Extract the [x, y] coordinate from the center of the cell holding the provided text.  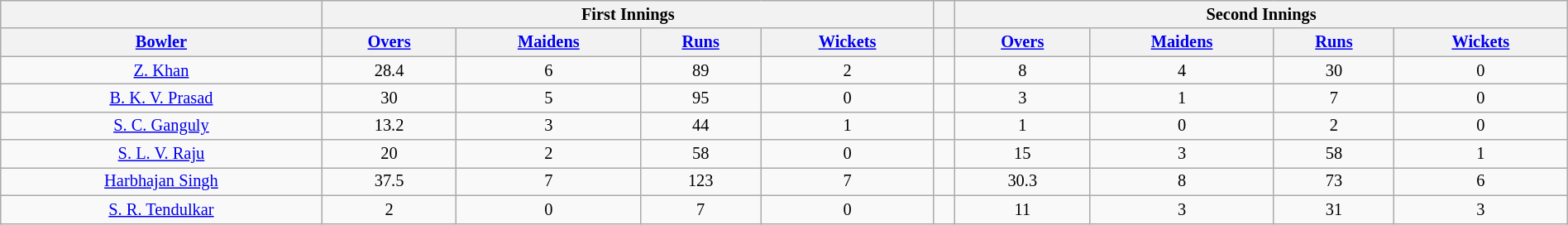
15 [1022, 154]
30.3 [1022, 181]
First Innings [628, 14]
28.4 [389, 70]
73 [1333, 181]
B. K. V. Prasad [161, 98]
20 [389, 154]
Second Innings [1261, 14]
S. L. V. Raju [161, 154]
95 [701, 98]
37.5 [389, 181]
Bowler [161, 42]
4 [1183, 70]
Harbhajan Singh [161, 181]
S. R. Tendulkar [161, 209]
123 [701, 181]
89 [701, 70]
11 [1022, 209]
S. C. Ganguly [161, 126]
Z. Khan [161, 70]
31 [1333, 209]
13.2 [389, 126]
5 [549, 98]
44 [701, 126]
